Detect which cell encompasses the target text, then output its (x, y) center coordinate. 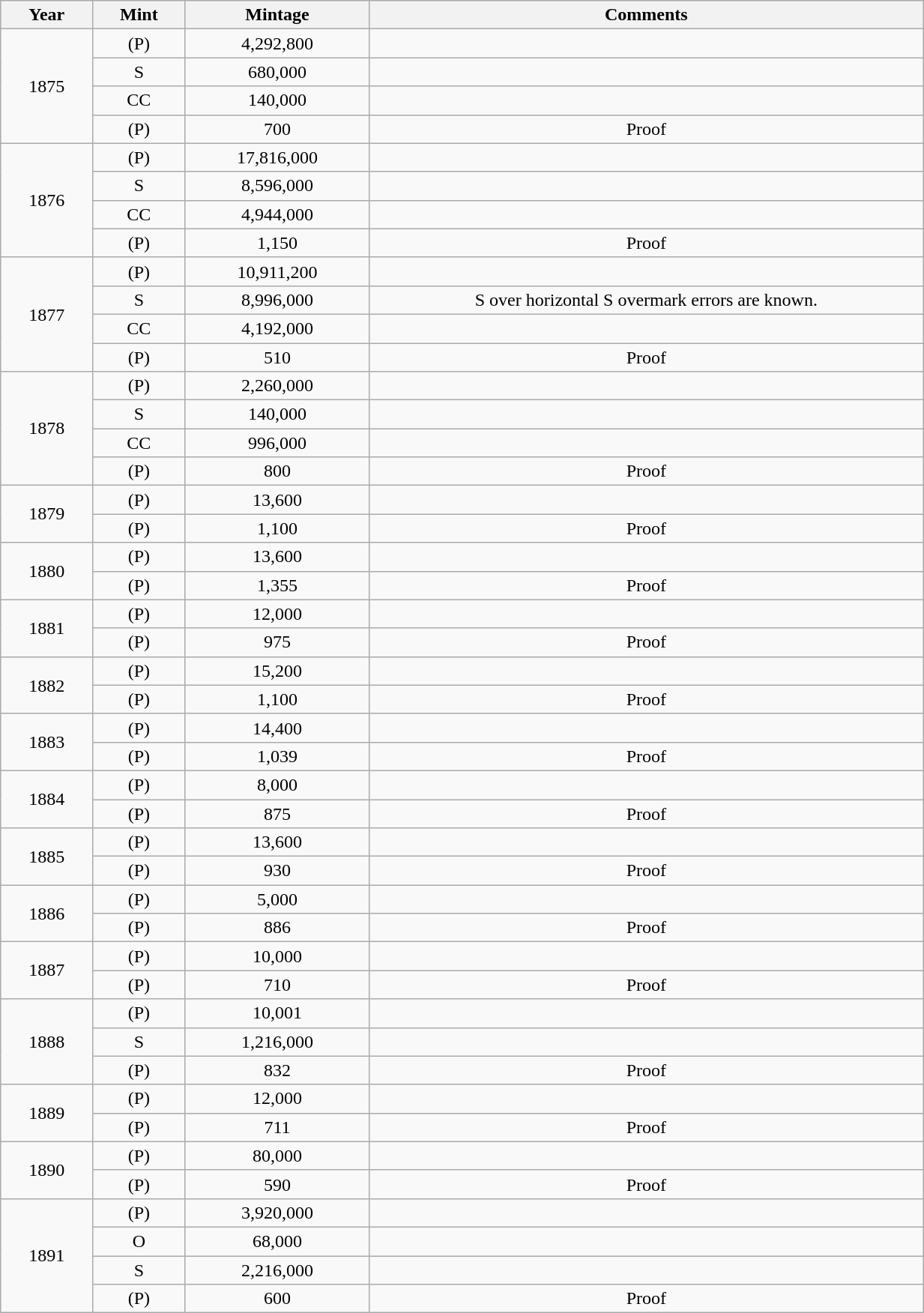
1887 (46, 971)
Mint (139, 15)
1891 (46, 1255)
O (139, 1241)
14,400 (277, 728)
975 (277, 642)
1,355 (277, 585)
15,200 (277, 671)
886 (277, 928)
711 (277, 1127)
1877 (46, 314)
875 (277, 813)
1884 (46, 799)
4,192,000 (277, 328)
1882 (46, 685)
S over horizontal S overmark errors are known. (646, 300)
680,000 (277, 72)
Comments (646, 15)
1888 (46, 1042)
1875 (46, 86)
1890 (46, 1170)
1878 (46, 429)
1880 (46, 571)
4,292,800 (277, 43)
1,039 (277, 756)
2,260,000 (277, 386)
1876 (46, 200)
10,000 (277, 956)
930 (277, 871)
10,001 (277, 1013)
10,911,200 (277, 271)
3,920,000 (277, 1213)
700 (277, 129)
8,000 (277, 785)
Mintage (277, 15)
17,816,000 (277, 157)
4,944,000 (277, 214)
2,216,000 (277, 1270)
800 (277, 471)
Year (46, 15)
8,996,000 (277, 300)
1,216,000 (277, 1042)
8,596,000 (277, 186)
996,000 (277, 443)
5,000 (277, 899)
1886 (46, 914)
1885 (46, 857)
1881 (46, 628)
1,150 (277, 243)
590 (277, 1184)
510 (277, 357)
710 (277, 985)
832 (277, 1070)
1889 (46, 1113)
1879 (46, 514)
600 (277, 1299)
68,000 (277, 1241)
1883 (46, 742)
80,000 (277, 1156)
